Return (x, y) of the center of cell containing provided text 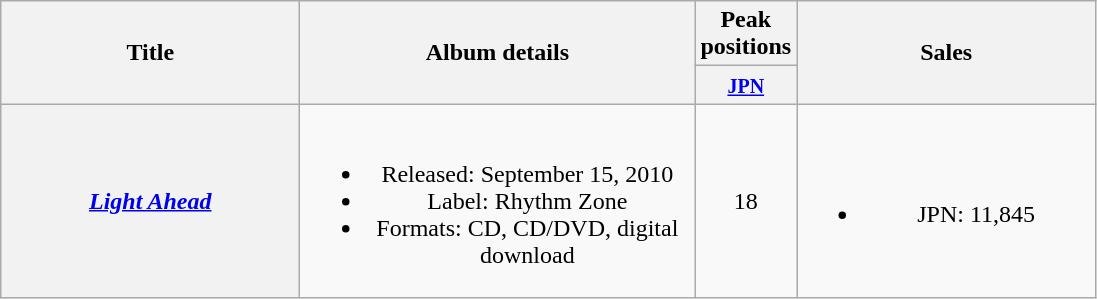
18 (746, 201)
Title (150, 52)
JPN (746, 85)
Released: September 15, 2010 Label: Rhythm ZoneFormats: CD, CD/DVD, digital download (498, 201)
Sales (946, 52)
JPN: 11,845 (946, 201)
Peak positions (746, 34)
Album details (498, 52)
Light Ahead (150, 201)
